Scan for the cell matching the given text and deliver its [x, y] coordinate at center. 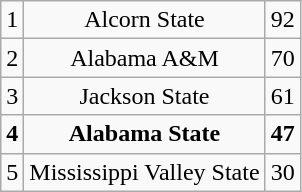
Mississippi Valley State [144, 172]
70 [282, 58]
92 [282, 20]
2 [12, 58]
Alcorn State [144, 20]
Jackson State [144, 96]
Alabama State [144, 134]
47 [282, 134]
61 [282, 96]
30 [282, 172]
3 [12, 96]
Alabama A&M [144, 58]
4 [12, 134]
1 [12, 20]
5 [12, 172]
